Find where the given text appears and provide that cell's center as [x, y] coordinate. 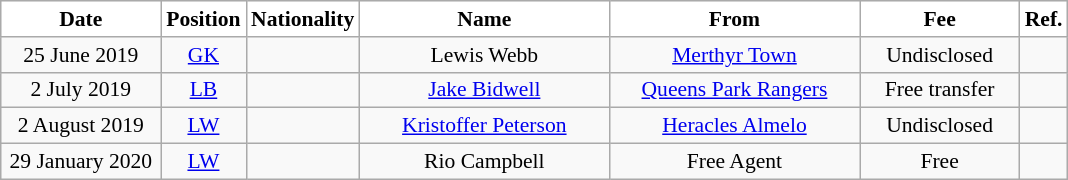
Nationality [302, 19]
Rio Campbell [484, 162]
25 June 2019 [81, 55]
LB [204, 90]
Jake Bidwell [484, 90]
GK [204, 55]
Free Agent [734, 162]
Name [484, 19]
29 January 2020 [81, 162]
Heracles Almelo [734, 126]
Fee [940, 19]
Position [204, 19]
From [734, 19]
Ref. [1044, 19]
Lewis Webb [484, 55]
2 July 2019 [81, 90]
Date [81, 19]
Queens Park Rangers [734, 90]
Kristoffer Peterson [484, 126]
Free transfer [940, 90]
2 August 2019 [81, 126]
Merthyr Town [734, 55]
Free [940, 162]
